Determine the (X, Y) coordinate at the center of the cell enclosing the given text.  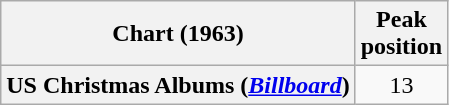
Chart (1963) (178, 34)
13 (401, 85)
US Christmas Albums (Billboard) (178, 85)
Peak position (401, 34)
